Identify which cell holds the provided text, then report its [x, y] central coordinate. 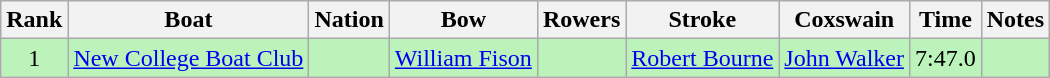
Stroke [702, 20]
Notes [1015, 20]
7:47.0 [945, 58]
Nation [349, 20]
Time [945, 20]
1 [34, 58]
William Fison [463, 58]
Boat [188, 20]
Bow [463, 20]
Rowers [581, 20]
Robert Bourne [702, 58]
Coxswain [844, 20]
New College Boat Club [188, 58]
Rank [34, 20]
John Walker [844, 58]
